Pinpoint the cell where the given text exists, returning its (x, y) midpoint coordinate. 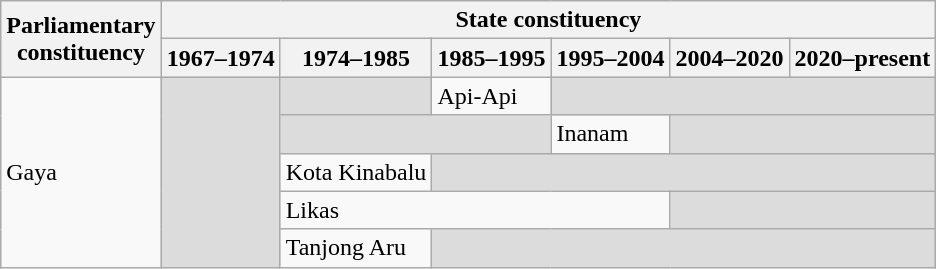
Parliamentaryconstituency (81, 39)
Kota Kinabalu (356, 172)
1974–1985 (356, 58)
2020–present (862, 58)
Api-Api (492, 96)
Inanam (610, 134)
State constituency (548, 20)
Likas (475, 210)
1995–2004 (610, 58)
Tanjong Aru (356, 248)
2004–2020 (730, 58)
1985–1995 (492, 58)
Gaya (81, 172)
1967–1974 (220, 58)
